Locate the cell with the specified text and output its (x, y) center coordinate. 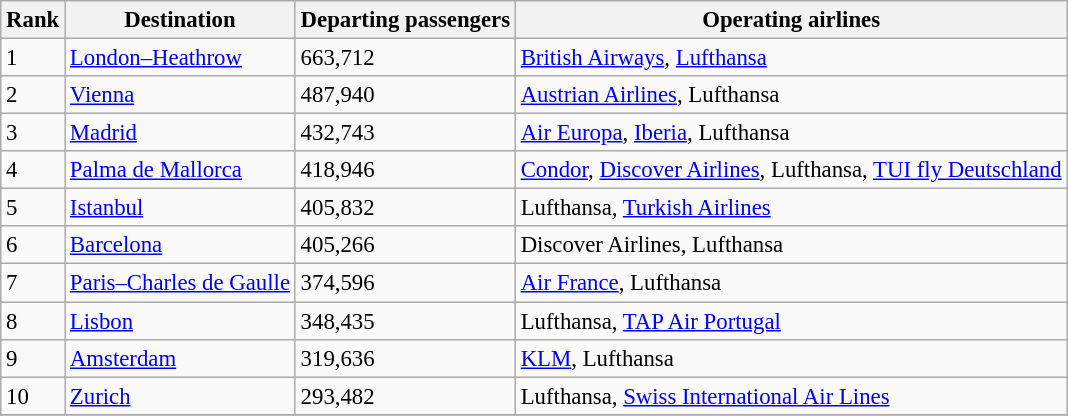
348,435 (405, 321)
6 (33, 245)
Lisbon (180, 321)
Paris–Charles de Gaulle (180, 283)
Lufthansa, TAP Air Portugal (791, 321)
418,946 (405, 170)
Madrid (180, 133)
3 (33, 133)
London–Heathrow (180, 58)
2 (33, 95)
405,832 (405, 208)
Palma de Mallorca (180, 170)
8 (33, 321)
KLM, Lufthansa (791, 358)
Austrian Airlines, Lufthansa (791, 95)
7 (33, 283)
Departing passengers (405, 20)
5 (33, 208)
Destination (180, 20)
Lufthansa, Turkish Airlines (791, 208)
10 (33, 396)
Rank (33, 20)
374,596 (405, 283)
Operating airlines (791, 20)
Zurich (180, 396)
Amsterdam (180, 358)
Discover Airlines, Lufthansa (791, 245)
9 (33, 358)
Barcelona (180, 245)
Istanbul (180, 208)
405,266 (405, 245)
432,743 (405, 133)
Air France, Lufthansa (791, 283)
Vienna (180, 95)
487,940 (405, 95)
Air Europa, Iberia, Lufthansa (791, 133)
1 (33, 58)
Condor, Discover Airlines, Lufthansa, TUI fly Deutschland (791, 170)
293,482 (405, 396)
319,636 (405, 358)
4 (33, 170)
Lufthansa, Swiss International Air Lines (791, 396)
British Airways, Lufthansa (791, 58)
663,712 (405, 58)
